Return (X, Y) of the center of cell containing provided text 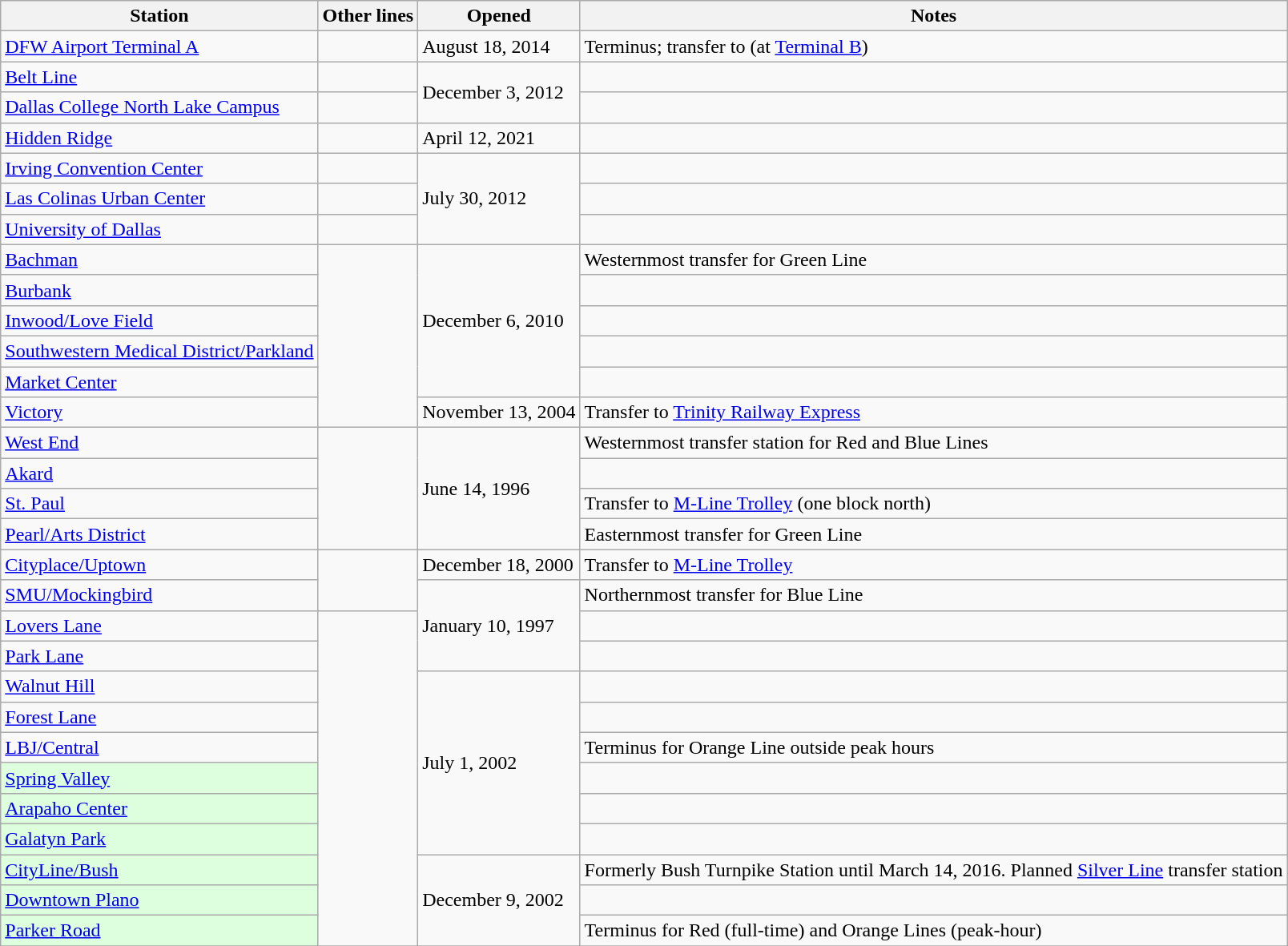
Irving Convention Center (159, 168)
Burbank (159, 290)
Westernmost transfer station for Red and Blue Lines (934, 443)
Forest Lane (159, 717)
Park Lane (159, 656)
Las Colinas Urban Center (159, 199)
Victory (159, 413)
Downtown Plano (159, 900)
Terminus for Red (full-time) and Orange Lines (peak-hour) (934, 931)
West End (159, 443)
Pearl/Arts District (159, 534)
Opened (499, 16)
December 9, 2002 (499, 900)
Terminus; transfer to (at Terminal B) (934, 46)
Cityplace/Uptown (159, 565)
August 18, 2014 (499, 46)
Belt Line (159, 77)
Arapaho Center (159, 808)
Terminus for Orange Line outside peak hours (934, 747)
June 14, 1996 (499, 489)
Market Center (159, 382)
Westernmost transfer for Green Line (934, 260)
Station (159, 16)
Parker Road (159, 931)
Transfer to Trinity Railway Express (934, 413)
Spring Valley (159, 778)
Transfer to M-Line Trolley (one block north) (934, 504)
December 3, 2012 (499, 92)
Hidden Ridge (159, 138)
Other lines (368, 16)
Easternmost transfer for Green Line (934, 534)
January 10, 1997 (499, 626)
Northernmost transfer for Blue Line (934, 595)
December 18, 2000 (499, 565)
December 6, 2010 (499, 320)
Bachman (159, 260)
Walnut Hill (159, 686)
Inwood/Love Field (159, 320)
Galatyn Park (159, 839)
November 13, 2004 (499, 413)
Southwestern Medical District/Parkland (159, 351)
LBJ/Central (159, 747)
Lovers Lane (159, 626)
SMU/Mockingbird (159, 595)
Akard (159, 473)
Transfer to M-Line Trolley (934, 565)
July 1, 2002 (499, 763)
CityLine/Bush (159, 869)
Notes (934, 16)
St. Paul (159, 504)
April 12, 2021 (499, 138)
University of Dallas (159, 229)
DFW Airport Terminal A (159, 46)
July 30, 2012 (499, 199)
Formerly Bush Turnpike Station until March 14, 2016. Planned Silver Line transfer station (934, 869)
Dallas College North Lake Campus (159, 107)
